Provide the [x, y] coordinate of the cell's center where the given text is located.  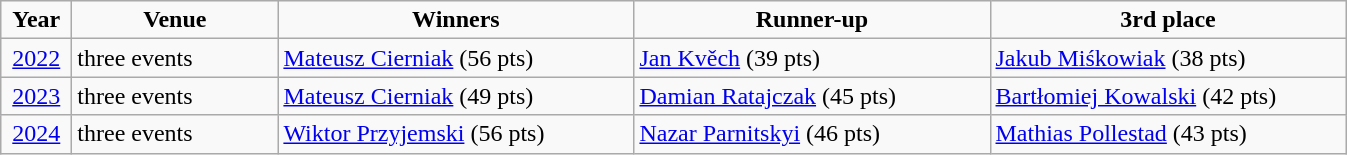
Jan Kvěch (39 pts) [812, 58]
2023 [36, 96]
Wiktor Przyjemski (56 pts) [456, 134]
Mathias Pollestad (43 pts) [1168, 134]
Nazar Parnitskyi (46 pts) [812, 134]
Venue [175, 20]
Year [36, 20]
Mateusz Cierniak (56 pts) [456, 58]
Mateusz Cierniak (49 pts) [456, 96]
Runner-up [812, 20]
Damian Ratajczak (45 pts) [812, 96]
2024 [36, 134]
Winners [456, 20]
Jakub Miśkowiak (38 pts) [1168, 58]
3rd place [1168, 20]
Bartłomiej Kowalski (42 pts) [1168, 96]
2022 [36, 58]
